Find where the given text appears and provide that cell's center as (x, y) coordinate. 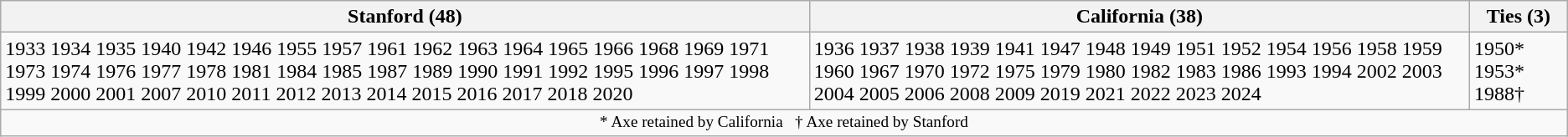
1950* 1953* 1988† (1518, 71)
* Axe retained by California † Axe retained by Stanford (784, 123)
Ties (3) (1518, 17)
Stanford (48) (405, 17)
California (38) (1139, 17)
